Detect which cell encompasses the target text, then output its (X, Y) center coordinate. 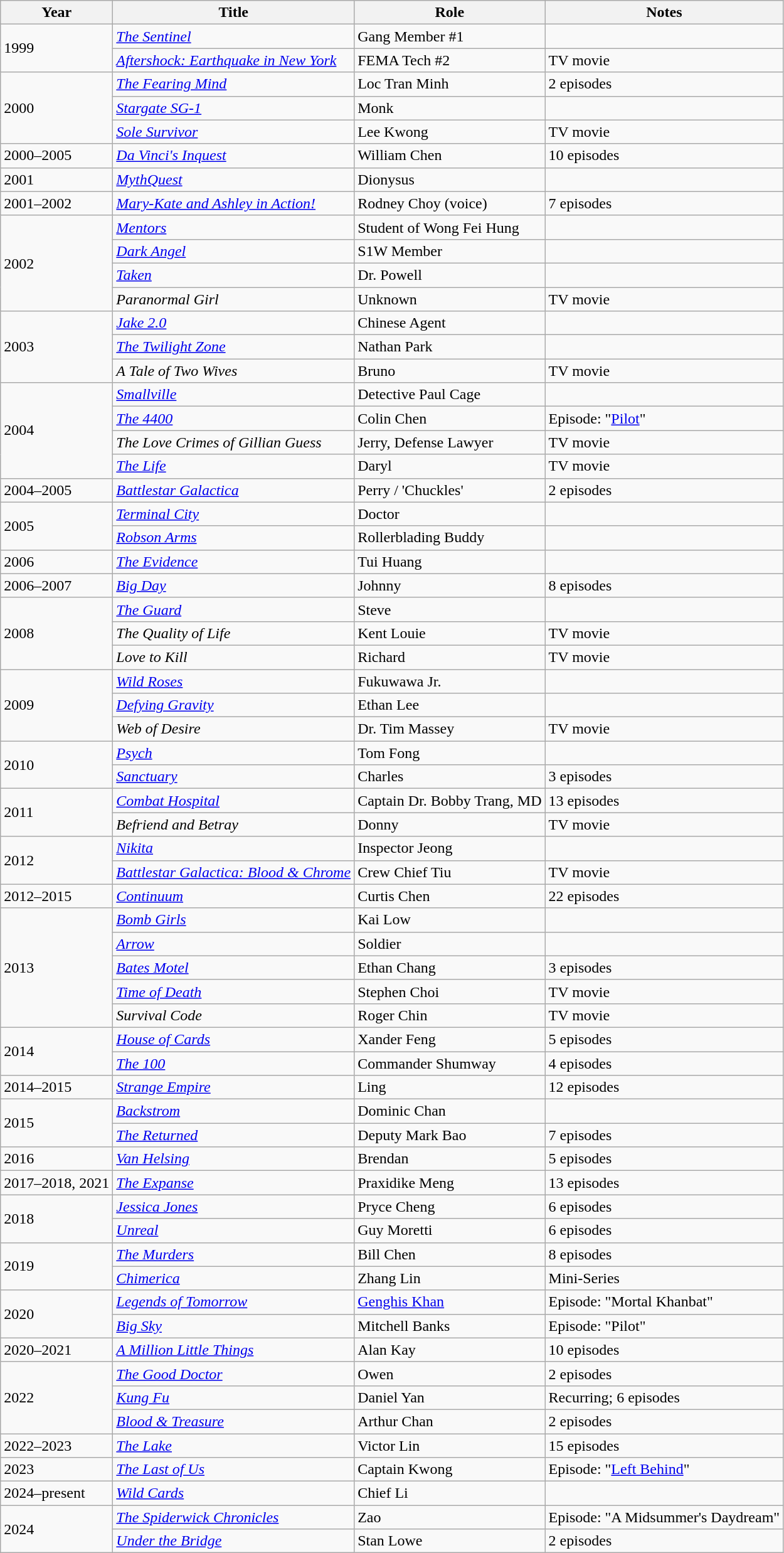
Crew Chief Tiu (450, 872)
Roger Chin (450, 1015)
Detective Paul Cage (450, 395)
The Spiderwick Chronicles (233, 1517)
The Returned (233, 1135)
Captain Kwong (450, 1470)
Bomb Girls (233, 920)
2012 (56, 860)
The Good Doctor (233, 1374)
2014 (56, 1051)
Role (450, 13)
Monk (450, 108)
Donny (450, 825)
2000–2005 (56, 156)
Ethan Chang (450, 968)
Pryce Cheng (450, 1207)
Wild Roses (233, 681)
Paranormal Girl (233, 299)
2022–2023 (56, 1445)
Commander Shumway (450, 1064)
22 episodes (664, 896)
2018 (56, 1219)
2001 (56, 179)
2017–2018, 2021 (56, 1183)
Bruno (450, 371)
Psych (233, 753)
Perry / 'Chuckles' (450, 490)
Da Vinci's Inquest (233, 156)
Jerry, Defense Lawyer (450, 442)
Rodney Choy (voice) (450, 203)
Stargate SG-1 (233, 108)
2013 (56, 968)
Nikita (233, 848)
2011 (56, 813)
Stephen Choi (450, 991)
Jake 2.0 (233, 323)
S1W Member (450, 251)
Kung Fu (233, 1397)
Zhang Lin (450, 1278)
Genghis Khan (450, 1302)
Captain Dr. Bobby Trang, MD (450, 801)
Chief Li (450, 1493)
Notes (664, 13)
Arrow (233, 944)
Battlestar Galactica (233, 490)
Alan Kay (450, 1350)
Time of Death (233, 991)
2000 (56, 108)
Nathan Park (450, 347)
2019 (56, 1266)
Under the Bridge (233, 1541)
2012–2015 (56, 896)
Dr. Tim Massey (450, 729)
Tom Fong (450, 753)
Big Sky (233, 1326)
The Life (233, 466)
Soldier (450, 944)
Ethan Lee (450, 705)
Colin Chen (450, 419)
Van Helsing (233, 1159)
The Last of Us (233, 1470)
Survival Code (233, 1015)
Terminal City (233, 514)
Blood & Treasure (233, 1421)
2022 (56, 1397)
Episode: "A Midsummer's Daydream" (664, 1517)
Steve (450, 609)
The Love Crimes of Gillian Guess (233, 442)
1999 (56, 48)
Sole Survivor (233, 132)
2024–present (56, 1493)
The Sentinel (233, 36)
2016 (56, 1159)
The Murders (233, 1254)
Smallville (233, 395)
Fukuwawa Jr. (450, 681)
Big Day (233, 585)
2009 (56, 705)
Taken (233, 275)
Backstrom (233, 1111)
The Expanse (233, 1183)
The Lake (233, 1445)
2004–2005 (56, 490)
A Million Little Things (233, 1350)
The Twilight Zone (233, 347)
2003 (56, 347)
Ling (450, 1087)
4 episodes (664, 1064)
2004 (56, 430)
2024 (56, 1529)
Curtis Chen (450, 896)
Dark Angel (233, 251)
The Fearing Mind (233, 84)
Dionysus (450, 179)
Bates Motel (233, 968)
Xander Feng (450, 1039)
2006 (56, 562)
Mitchell Banks (450, 1326)
Year (56, 13)
Charles (450, 777)
Jessica Jones (233, 1207)
Doctor (450, 514)
Lee Kwong (450, 132)
2014–2015 (56, 1087)
Robson Arms (233, 538)
Brendan (450, 1159)
2020–2021 (56, 1350)
Owen (450, 1374)
Arthur Chan (450, 1421)
Wild Cards (233, 1493)
Tui Huang (450, 562)
2023 (56, 1470)
2005 (56, 526)
15 episodes (664, 1445)
Victor Lin (450, 1445)
MythQuest (233, 179)
Battlestar Galactica: Blood & Chrome (233, 872)
Episode: "Left Behind" (664, 1470)
Stan Lowe (450, 1541)
2002 (56, 263)
The Guard (233, 609)
Rollerblading Buddy (450, 538)
Gang Member #1 (450, 36)
Sanctuary (233, 777)
Daniel Yan (450, 1397)
Praxidike Meng (450, 1183)
The Quality of Life (233, 633)
12 episodes (664, 1087)
Title (233, 13)
2020 (56, 1314)
Aftershock: Earthquake in New York (233, 60)
Dr. Powell (450, 275)
Combat Hospital (233, 801)
Kai Low (450, 920)
Strange Empire (233, 1087)
2015 (56, 1123)
2010 (56, 765)
Episode: "Mortal Khanbat" (664, 1302)
FEMA Tech #2 (450, 60)
Mini-Series (664, 1278)
Legends of Tomorrow (233, 1302)
Mary-Kate and Ashley in Action! (233, 203)
House of Cards (233, 1039)
Chimerica (233, 1278)
Inspector Jeong (450, 848)
Zao (450, 1517)
Unreal (233, 1230)
The 4400 (233, 419)
Deputy Mark Bao (450, 1135)
Loc Tran Minh (450, 84)
A Tale of Two Wives (233, 371)
Chinese Agent (450, 323)
Continuum (233, 896)
Unknown (450, 299)
Befriend and Betray (233, 825)
Student of Wong Fei Hung (450, 227)
Dominic Chan (450, 1111)
Richard (450, 657)
Daryl (450, 466)
William Chen (450, 156)
Bill Chen (450, 1254)
2008 (56, 633)
Defying Gravity (233, 705)
Recurring; 6 episodes (664, 1397)
Guy Moretti (450, 1230)
The Evidence (233, 562)
Web of Desire (233, 729)
2006–2007 (56, 585)
The 100 (233, 1064)
2001–2002 (56, 203)
Love to Kill (233, 657)
Kent Louie (450, 633)
Johnny (450, 585)
Mentors (233, 227)
